For the text-containing cell, return its midpoint in [X, Y] coordinate format. 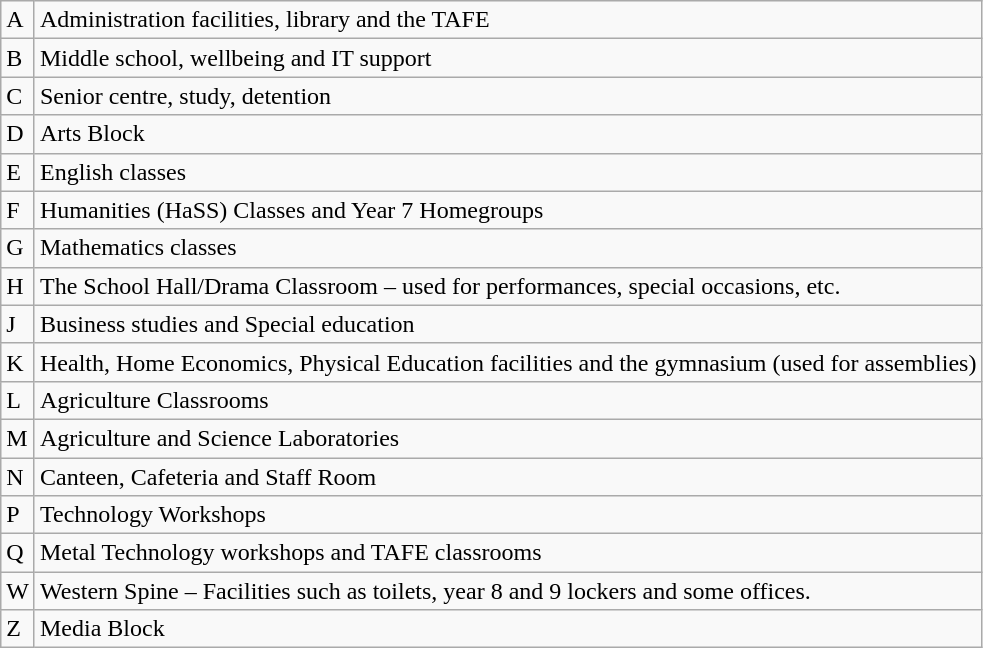
H [18, 286]
N [18, 477]
Senior centre, study, detention [508, 96]
W [18, 591]
Media Block [508, 629]
Metal Technology workshops and TAFE classrooms [508, 553]
J [18, 324]
Q [18, 553]
Canteen, Cafeteria and Staff Room [508, 477]
M [18, 438]
English classes [508, 172]
Business studies and Special education [508, 324]
K [18, 362]
F [18, 210]
A [18, 20]
Mathematics classes [508, 248]
Agriculture Classrooms [508, 400]
P [18, 515]
Administration facilities, library and the TAFE [508, 20]
Humanities (HaSS) Classes and Year 7 Homegroups [508, 210]
E [18, 172]
Arts Block [508, 134]
D [18, 134]
C [18, 96]
Agriculture and Science Laboratories [508, 438]
Z [18, 629]
G [18, 248]
Western Spine – Facilities such as toilets, year 8 and 9 lockers and some offices. [508, 591]
L [18, 400]
The School Hall/Drama Classroom – used for performances, special occasions, etc. [508, 286]
Technology Workshops [508, 515]
B [18, 58]
Health, Home Economics, Physical Education facilities and the gymnasium (used for assemblies) [508, 362]
Middle school, wellbeing and IT support [508, 58]
